For the text-containing cell, return its midpoint in [x, y] coordinate format. 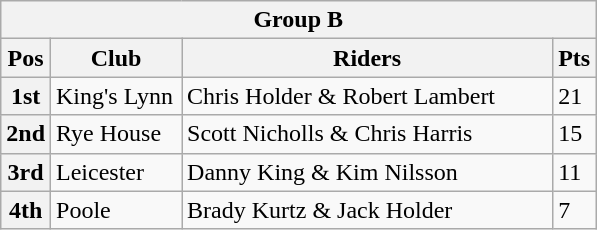
Pts [574, 58]
Riders [368, 58]
7 [574, 210]
4th [26, 210]
Brady Kurtz & Jack Holder [368, 210]
11 [574, 172]
Scott Nicholls & Chris Harris [368, 134]
Poole [116, 210]
Danny King & Kim Nilsson [368, 172]
Rye House [116, 134]
King's Lynn [116, 96]
Group B [298, 20]
2nd [26, 134]
21 [574, 96]
Leicester [116, 172]
3rd [26, 172]
Club [116, 58]
15 [574, 134]
Chris Holder & Robert Lambert [368, 96]
Pos [26, 58]
1st [26, 96]
